Output the [x, y] coordinate of the center of the cell containing the given text.  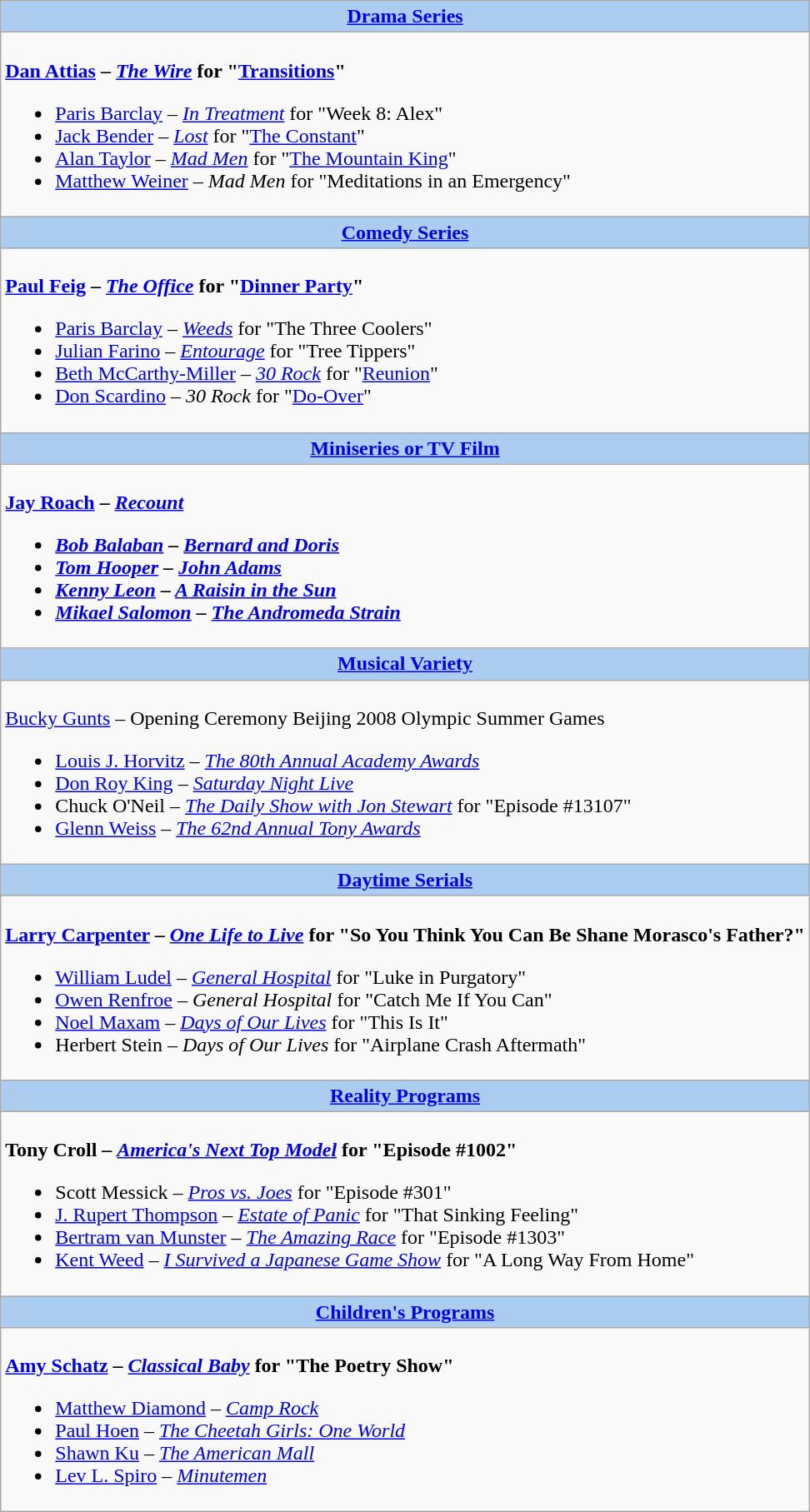
Musical Variety [405, 664]
Daytime Serials [405, 880]
Comedy Series [405, 232]
Reality Programs [405, 1095]
Children's Programs [405, 1312]
Jay Roach – RecountBob Balaban – Bernard and DorisTom Hooper – John AdamsKenny Leon – A Raisin in the SunMikael Salomon – The Andromeda Strain [405, 556]
Drama Series [405, 17]
Miniseries or TV Film [405, 448]
